Search for the cell housing the specified text and yield its [X, Y] center coordinate. 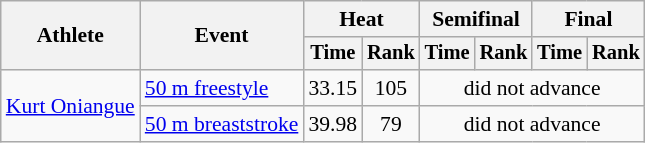
Kurt Oniangue [70, 106]
Heat [361, 19]
33.15 [332, 88]
79 [391, 124]
Athlete [70, 36]
Semifinal [476, 19]
105 [391, 88]
50 m breaststroke [222, 124]
Final [588, 19]
39.98 [332, 124]
Event [222, 36]
50 m freestyle [222, 88]
